Determine the [X, Y] coordinate at the center of the cell enclosing the given text.  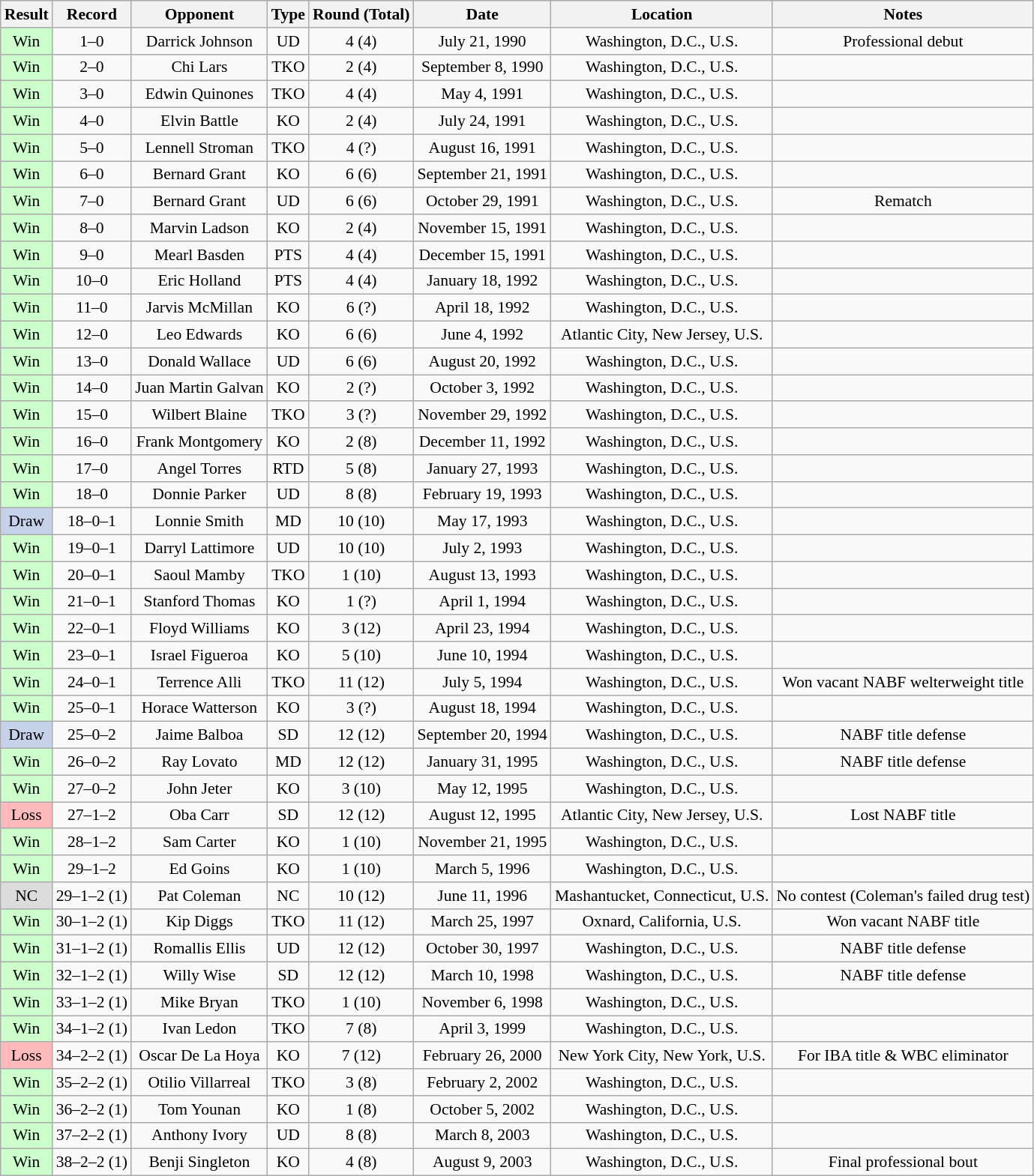
Darryl Lattimore [199, 549]
4–0 [91, 121]
August 13, 1993 [483, 575]
25–0–1 [91, 708]
Wilbert Blaine [199, 415]
6–0 [91, 175]
Oscar De La Hoya [199, 1056]
Oba Carr [199, 815]
4 (?) [361, 148]
For IBA title & WBC eliminator [903, 1056]
2–0 [91, 67]
Round (Total) [361, 14]
February 2, 2002 [483, 1082]
Angel Torres [199, 468]
29–1–2 [91, 869]
June 11, 1996 [483, 896]
Otilio Villarreal [199, 1082]
July 5, 1994 [483, 682]
No contest (Coleman's failed drug test) [903, 896]
August 12, 1995 [483, 815]
Darrick Johnson [199, 41]
Benji Singleton [199, 1163]
Donald Wallace [199, 361]
Lonnie Smith [199, 522]
March 8, 2003 [483, 1136]
Jaime Balboa [199, 735]
Notes [903, 14]
6 (?) [361, 308]
25–0–2 [91, 735]
Saoul Mamby [199, 575]
October 5, 2002 [483, 1109]
Ed Goins [199, 869]
Eric Holland [199, 281]
Horace Watterson [199, 708]
Location [662, 14]
10 (12) [361, 896]
Lost NABF title [903, 815]
August 16, 1991 [483, 148]
7–0 [91, 202]
32–1–2 (1) [91, 976]
Won vacant NABF welterweight title [903, 682]
Record [91, 14]
22–0–1 [91, 629]
March 5, 1996 [483, 869]
Frank Montgomery [199, 441]
John Jeter [199, 788]
Romallis Ellis [199, 949]
3 (8) [361, 1082]
Mike Bryan [199, 1002]
2 (?) [361, 388]
19–0–1 [91, 549]
Ray Lovato [199, 762]
April 18, 1992 [483, 308]
5–0 [91, 148]
29–1–2 (1) [91, 896]
November 21, 1995 [483, 842]
July 21, 1990 [483, 41]
1 (?) [361, 602]
March 25, 1997 [483, 922]
Final professional bout [903, 1163]
Ivan Ledon [199, 1029]
37–2–2 (1) [91, 1136]
20–0–1 [91, 575]
Elvin Battle [199, 121]
3 (10) [361, 788]
Date [483, 14]
Edwin Quinones [199, 94]
June 4, 1992 [483, 335]
May 12, 1995 [483, 788]
December 15, 1991 [483, 255]
3–0 [91, 94]
26–0–2 [91, 762]
15–0 [91, 415]
Tom Younan [199, 1109]
27–1–2 [91, 815]
8–0 [91, 228]
Type [288, 14]
Juan Martin Galvan [199, 388]
RTD [288, 468]
August 20, 1992 [483, 361]
30–1–2 (1) [91, 922]
Won vacant NABF title [903, 922]
Kip Diggs [199, 922]
17–0 [91, 468]
38–2–2 (1) [91, 1163]
October 30, 1997 [483, 949]
23–0–1 [91, 655]
Chi Lars [199, 67]
August 18, 1994 [483, 708]
10–0 [91, 281]
9–0 [91, 255]
Jarvis McMillan [199, 308]
April 3, 1999 [483, 1029]
33–1–2 (1) [91, 1002]
27–0–2 [91, 788]
November 15, 1991 [483, 228]
16–0 [91, 441]
36–2–2 (1) [91, 1109]
January 18, 1992 [483, 281]
7 (12) [361, 1056]
Sam Carter [199, 842]
April 23, 1994 [483, 629]
March 10, 1998 [483, 976]
Result [27, 14]
1 (8) [361, 1109]
35–2–2 (1) [91, 1082]
4 (8) [361, 1163]
February 19, 1993 [483, 495]
February 26, 2000 [483, 1056]
Donnie Parker [199, 495]
Stanford Thomas [199, 602]
Marvin Ladson [199, 228]
Oxnard, California, U.S. [662, 922]
2 (8) [361, 441]
November 6, 1998 [483, 1002]
3 (12) [361, 629]
New York City, New York, U.S. [662, 1056]
Lennell Stroman [199, 148]
October 29, 1991 [483, 202]
October 3, 1992 [483, 388]
Rematch [903, 202]
Mashantucket, Connecticut, U.S. [662, 896]
Professional debut [903, 41]
May 17, 1993 [483, 522]
January 31, 1995 [483, 762]
14–0 [91, 388]
28–1–2 [91, 842]
31–1–2 (1) [91, 949]
Opponent [199, 14]
Pat Coleman [199, 896]
July 2, 1993 [483, 549]
18–0 [91, 495]
7 (8) [361, 1029]
1–0 [91, 41]
January 27, 1993 [483, 468]
18–0–1 [91, 522]
Floyd Williams [199, 629]
Terrence Alli [199, 682]
August 9, 2003 [483, 1163]
11–0 [91, 308]
21–0–1 [91, 602]
24–0–1 [91, 682]
Anthony Ivory [199, 1136]
Leo Edwards [199, 335]
September 20, 1994 [483, 735]
34–1–2 (1) [91, 1029]
Israel Figueroa [199, 655]
12–0 [91, 335]
13–0 [91, 361]
May 4, 1991 [483, 94]
July 24, 1991 [483, 121]
December 11, 1992 [483, 441]
5 (8) [361, 468]
34–2–2 (1) [91, 1056]
Willy Wise [199, 976]
September 21, 1991 [483, 175]
June 10, 1994 [483, 655]
5 (10) [361, 655]
November 29, 1992 [483, 415]
April 1, 1994 [483, 602]
Mearl Basden [199, 255]
September 8, 1990 [483, 67]
